Return the (X, Y) coordinate for the center point of the cell that contains the specified text.  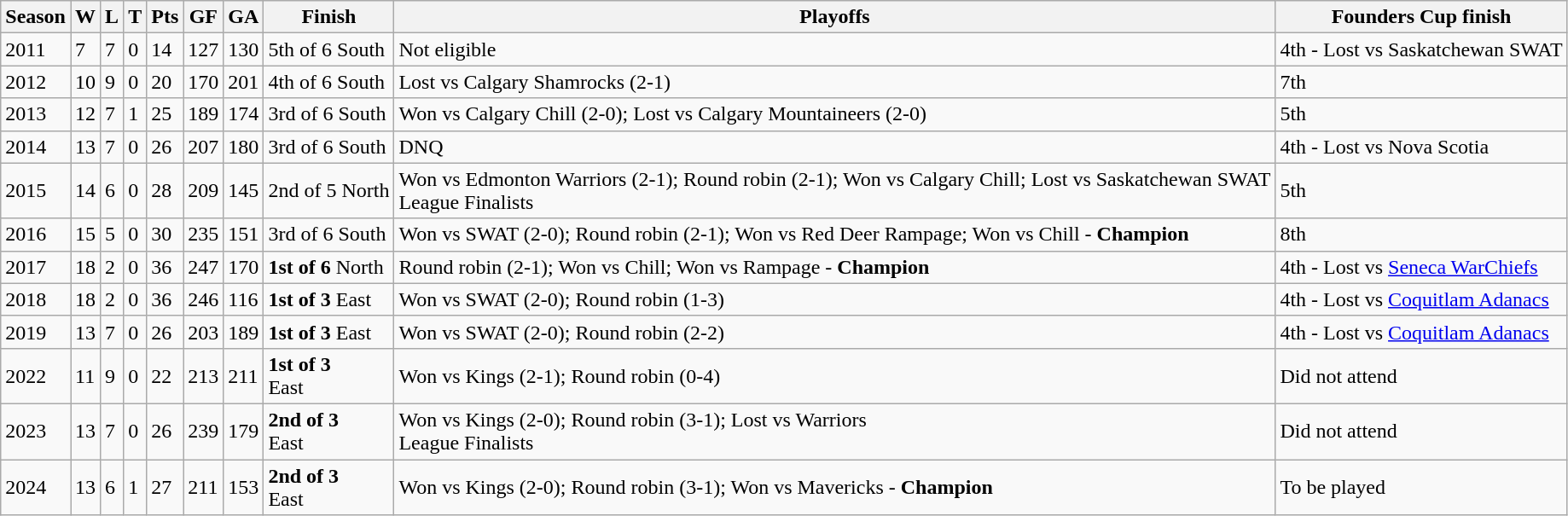
8th (1421, 235)
11 (85, 375)
2017 (36, 267)
Round robin (2-1); Won vs Chill; Won vs Rampage - Champion (834, 267)
2011 (36, 49)
Won vs SWAT (2-0); Round robin (1-3) (834, 299)
2013 (36, 114)
To be played (1421, 486)
W (85, 17)
4th - Lost vs Saskatchewan SWAT (1421, 49)
153 (244, 486)
T (135, 17)
174 (244, 114)
2018 (36, 299)
179 (244, 432)
1st of 6 North (329, 267)
30 (166, 235)
116 (244, 299)
7th (1421, 82)
145 (244, 191)
28 (166, 191)
Season (36, 17)
Pts (166, 17)
4th - Lost vs Seneca WarChiefs (1421, 267)
4th - Lost vs Nova Scotia (1421, 147)
27 (166, 486)
Finish (329, 17)
5th of 6 South (329, 49)
2022 (36, 375)
DNQ (834, 147)
Won vs Kings (2-1); Round robin (0-4) (834, 375)
Won vs SWAT (2-0); Round robin (2-2) (834, 332)
2023 (36, 432)
L (113, 17)
203 (203, 332)
10 (85, 82)
1st of 3East (329, 375)
Founders Cup finish (1421, 17)
20 (166, 82)
2012 (36, 82)
Won vs Kings (2-0); Round robin (3-1); Won vs Mavericks - Champion (834, 486)
2019 (36, 332)
207 (203, 147)
130 (244, 49)
180 (244, 147)
Not eligible (834, 49)
Won vs Edmonton Warriors (2-1); Round robin (2-1); Won vs Calgary Chill; Lost vs Saskatchewan SWATLeague Finalists (834, 191)
127 (203, 49)
Playoffs (834, 17)
Won vs Kings (2-0); Round robin (3-1); Lost vs WarriorsLeague Finalists (834, 432)
15 (85, 235)
246 (203, 299)
239 (203, 432)
4th of 6 South (329, 82)
2024 (36, 486)
Lost vs Calgary Shamrocks (2-1) (834, 82)
25 (166, 114)
2015 (36, 191)
Won vs Calgary Chill (2-0); Lost vs Calgary Mountaineers (2-0) (834, 114)
5 (113, 235)
Won vs SWAT (2-0); Round robin (2-1); Won vs Red Deer Rampage; Won vs Chill - Champion (834, 235)
2014 (36, 147)
2016 (36, 235)
201 (244, 82)
12 (85, 114)
151 (244, 235)
GA (244, 17)
22 (166, 375)
2nd of 5 North (329, 191)
209 (203, 191)
213 (203, 375)
235 (203, 235)
247 (203, 267)
GF (203, 17)
